Identify which cell holds the provided text, then report its [x, y] central coordinate. 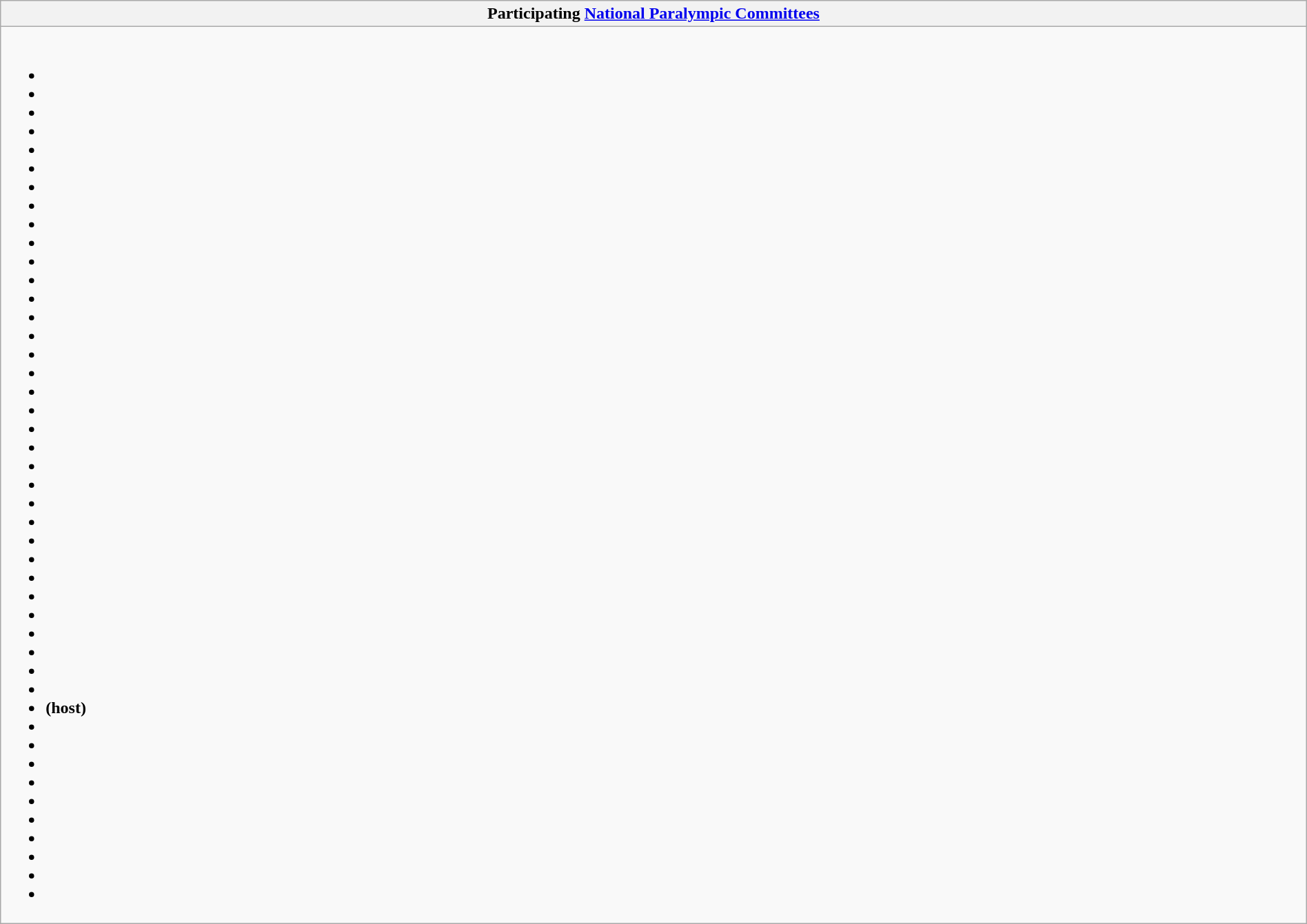
Participating National Paralympic Committees [653, 14]
(host) [653, 475]
